Pinpoint the cell where the given text exists, returning its [x, y] midpoint coordinate. 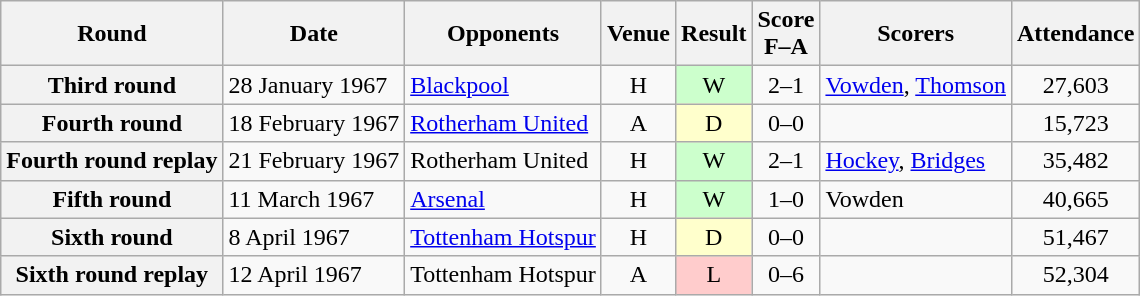
Opponents [504, 34]
51,467 [1075, 237]
Fourth round [112, 123]
Sixth round replay [112, 275]
Vowden, Thomson [916, 85]
Arsenal [504, 199]
Venue [638, 34]
L [714, 275]
28 January 1967 [314, 85]
Fourth round replay [112, 161]
Sixth round [112, 237]
1–0 [786, 199]
52,304 [1075, 275]
Vowden [916, 199]
Date [314, 34]
0–6 [786, 275]
Attendance [1075, 34]
40,665 [1075, 199]
Blackpool [504, 85]
11 March 1967 [314, 199]
35,482 [1075, 161]
12 April 1967 [314, 275]
Scorers [916, 34]
21 February 1967 [314, 161]
18 February 1967 [314, 123]
15,723 [1075, 123]
8 April 1967 [314, 237]
27,603 [1075, 85]
Hockey, Bridges [916, 161]
Result [714, 34]
Third round [112, 85]
Round [112, 34]
Fifth round [112, 199]
ScoreF–A [786, 34]
